Determine the [x, y] coordinate at the center of the cell enclosing the given text.  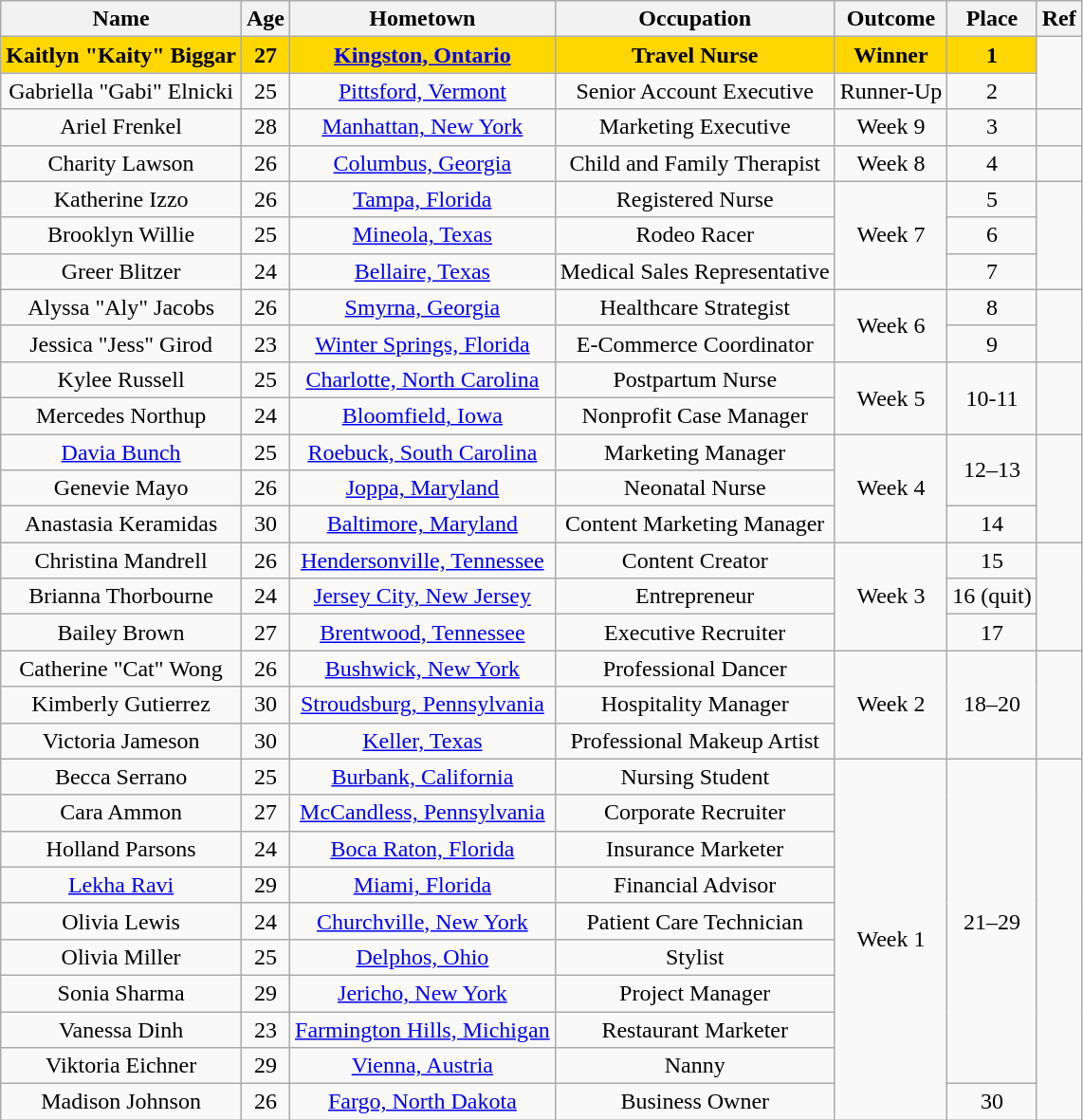
Victoria Jameson [121, 741]
Week 5 [891, 397]
Kingston, Ontario [423, 55]
Mineola, Texas [423, 235]
16 (quit) [992, 597]
Charity Lawson [121, 163]
Child and Family Therapist [694, 163]
Professional Makeup Artist [694, 741]
10-11 [992, 397]
Runner-Up [891, 91]
Boca Raton, Florida [423, 849]
Baltimore, Maryland [423, 524]
Marketing Executive [694, 127]
Bellaire, Texas [423, 271]
Nursing Student [694, 777]
E-Commerce Coordinator [694, 343]
7 [992, 271]
Registered Nurse [694, 199]
Professional Dancer [694, 669]
Nonprofit Case Manager [694, 415]
Farmington Hills, Michigan [423, 1029]
Winter Springs, Florida [423, 343]
Catherine "Cat" Wong [121, 669]
Fargo, North Dakota [423, 1102]
Entrepreneur [694, 597]
Occupation [694, 19]
Business Owner [694, 1102]
Sonia Sharma [121, 993]
Greer Blitzer [121, 271]
Olivia Lewis [121, 921]
Kylee Russell [121, 379]
Olivia Miller [121, 957]
Age [266, 19]
Bailey Brown [121, 633]
Marketing Manager [694, 452]
Christina Mandrell [121, 560]
Kimberly Gutierrez [121, 705]
Restaurant Marketer [694, 1029]
Miami, Florida [423, 885]
Madison Johnson [121, 1102]
Winner [891, 55]
Week 3 [891, 597]
Ariel Frenkel [121, 127]
Stroudsburg, Pennsylvania [423, 705]
Roebuck, South Carolina [423, 452]
Vienna, Austria [423, 1066]
21–29 [992, 922]
6 [992, 235]
Hendersonville, Tennessee [423, 560]
1 [992, 55]
Katherine Izzo [121, 199]
Delphos, Ohio [423, 957]
Columbus, Georgia [423, 163]
Project Manager [694, 993]
15 [992, 560]
Week 2 [891, 705]
Brianna Thorbourne [121, 597]
Healthcare Strategist [694, 307]
Week 7 [891, 235]
Tampa, Florida [423, 199]
Smyrna, Georgia [423, 307]
Outcome [891, 19]
Cara Ammon [121, 813]
Davia Bunch [121, 452]
Hospitality Manager [694, 705]
12–13 [992, 470]
28 [266, 127]
8 [992, 307]
Jericho, New York [423, 993]
Executive Recruiter [694, 633]
Stylist [694, 957]
Jersey City, New Jersey [423, 597]
17 [992, 633]
Name [121, 19]
Content Marketing Manager [694, 524]
5 [992, 199]
Week 9 [891, 127]
Burbank, California [423, 777]
Insurance Marketer [694, 849]
Alyssa "Aly" Jacobs [121, 307]
Viktoria Eichner [121, 1066]
2 [992, 91]
Week 8 [891, 163]
Rodeo Racer [694, 235]
Brooklyn Willie [121, 235]
4 [992, 163]
Financial Advisor [694, 885]
Corporate Recruiter [694, 813]
Manhattan, New York [423, 127]
Week 1 [891, 939]
Anastasia Keramidas [121, 524]
18–20 [992, 705]
Becca Serrano [121, 777]
Patient Care Technician [694, 921]
Gabriella "Gabi" Elnicki [121, 91]
3 [992, 127]
Content Creator [694, 560]
Hometown [423, 19]
Senior Account Executive [694, 91]
Jessica "Jess" Girod [121, 343]
Genevie Mayo [121, 488]
Lekha Ravi [121, 885]
Postpartum Nurse [694, 379]
Mercedes Northup [121, 415]
Kaitlyn "Kaity" Biggar [121, 55]
Joppa, Maryland [423, 488]
Travel Nurse [694, 55]
14 [992, 524]
Churchville, New York [423, 921]
McCandless, Pennsylvania [423, 813]
Place [992, 19]
Holland Parsons [121, 849]
Medical Sales Representative [694, 271]
Charlotte, North Carolina [423, 379]
Ref [1058, 19]
Neonatal Nurse [694, 488]
Week 6 [891, 325]
Bloomfield, Iowa [423, 415]
Nanny [694, 1066]
Keller, Texas [423, 741]
Vanessa Dinh [121, 1029]
9 [992, 343]
Bushwick, New York [423, 669]
Pittsford, Vermont [423, 91]
Week 4 [891, 488]
Brentwood, Tennessee [423, 633]
